Search for the cell housing the specified text and yield its [x, y] center coordinate. 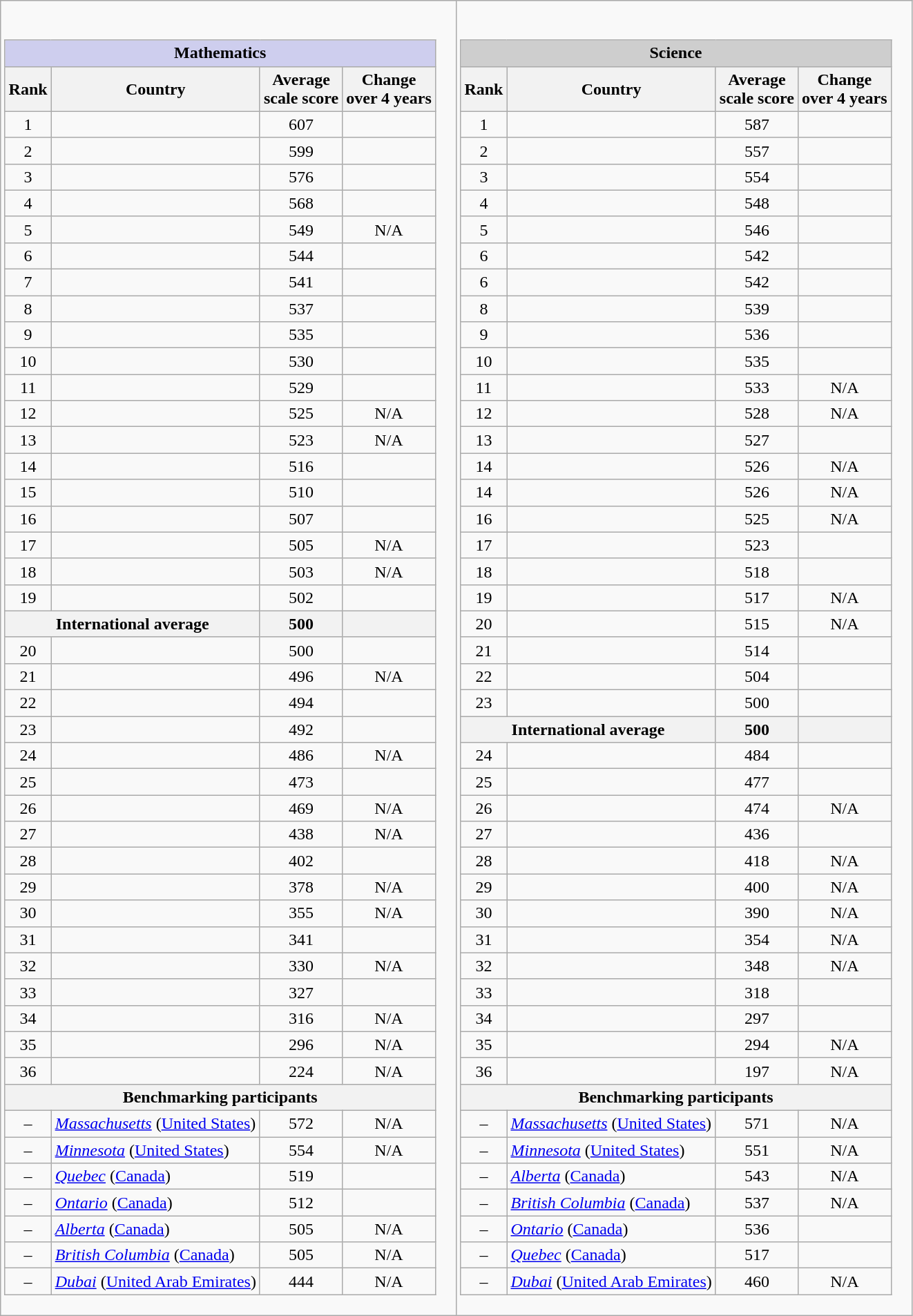
197 [757, 1071]
546 [757, 229]
400 [757, 887]
543 [757, 1176]
297 [757, 1018]
571 [757, 1124]
341 [301, 940]
541 [301, 283]
557 [757, 151]
507 [301, 519]
599 [301, 151]
551 [757, 1150]
533 [757, 388]
436 [757, 835]
Science [675, 53]
512 [301, 1203]
Mathematics [220, 53]
607 [301, 124]
544 [301, 256]
327 [301, 992]
355 [301, 913]
316 [301, 1018]
576 [301, 177]
378 [301, 887]
568 [301, 203]
330 [301, 966]
502 [301, 598]
7 [28, 283]
494 [301, 703]
518 [757, 571]
529 [301, 388]
348 [757, 966]
469 [301, 808]
418 [757, 861]
548 [757, 203]
516 [301, 466]
474 [757, 808]
354 [757, 940]
530 [301, 361]
515 [757, 624]
549 [301, 229]
318 [757, 992]
504 [757, 676]
492 [301, 729]
496 [301, 676]
503 [301, 571]
572 [301, 1124]
477 [757, 782]
527 [757, 440]
224 [301, 1071]
587 [757, 124]
294 [757, 1045]
15 [28, 493]
402 [301, 861]
460 [757, 1281]
539 [757, 309]
444 [301, 1281]
510 [301, 493]
296 [301, 1045]
438 [301, 835]
514 [757, 650]
519 [301, 1176]
486 [301, 756]
473 [301, 782]
390 [757, 913]
528 [757, 414]
484 [757, 756]
